Detect which cell encompasses the target text, then output its [x, y] center coordinate. 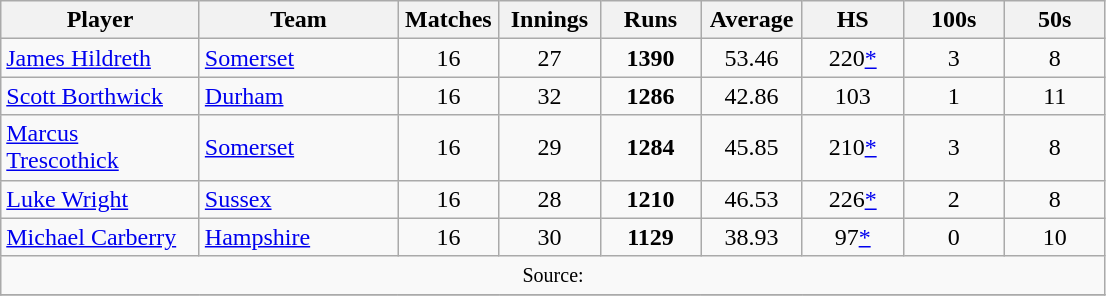
50s [1054, 20]
1210 [650, 199]
100s [954, 20]
HS [852, 20]
32 [550, 96]
Matches [448, 20]
Team [298, 20]
1284 [650, 148]
226* [852, 199]
45.85 [752, 148]
2 [954, 199]
Luke Wright [100, 199]
103 [852, 96]
28 [550, 199]
97* [852, 237]
27 [550, 58]
46.53 [752, 199]
1286 [650, 96]
29 [550, 148]
38.93 [752, 237]
Source: [554, 275]
James Hildreth [100, 58]
10 [1054, 237]
11 [1054, 96]
1129 [650, 237]
1390 [650, 58]
210* [852, 148]
Hampshire [298, 237]
Runs [650, 20]
42.86 [752, 96]
Player [100, 20]
Marcus Trescothick [100, 148]
Average [752, 20]
Sussex [298, 199]
Scott Borthwick [100, 96]
Michael Carberry [100, 237]
Innings [550, 20]
30 [550, 237]
220* [852, 58]
53.46 [752, 58]
0 [954, 237]
1 [954, 96]
Durham [298, 96]
